Extract the [X, Y] coordinate from the center of the cell holding the provided text.  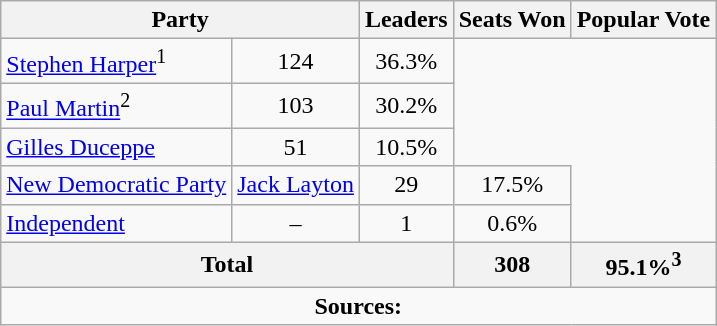
Party [180, 20]
124 [296, 62]
10.5% [406, 147]
51 [296, 147]
17.5% [512, 185]
New Democratic Party [116, 185]
Sources: [358, 306]
1 [406, 223]
Total [227, 264]
Stephen Harper1 [116, 62]
Seats Won [512, 20]
30.2% [406, 106]
103 [296, 106]
95.1%3 [644, 264]
Paul Martin2 [116, 106]
– [296, 223]
Independent [116, 223]
Jack Layton [296, 185]
Gilles Duceppe [116, 147]
308 [512, 264]
Popular Vote [644, 20]
29 [406, 185]
Leaders [406, 20]
36.3% [406, 62]
0.6% [512, 223]
